For the text-containing cell, return its midpoint in (X, Y) coordinate format. 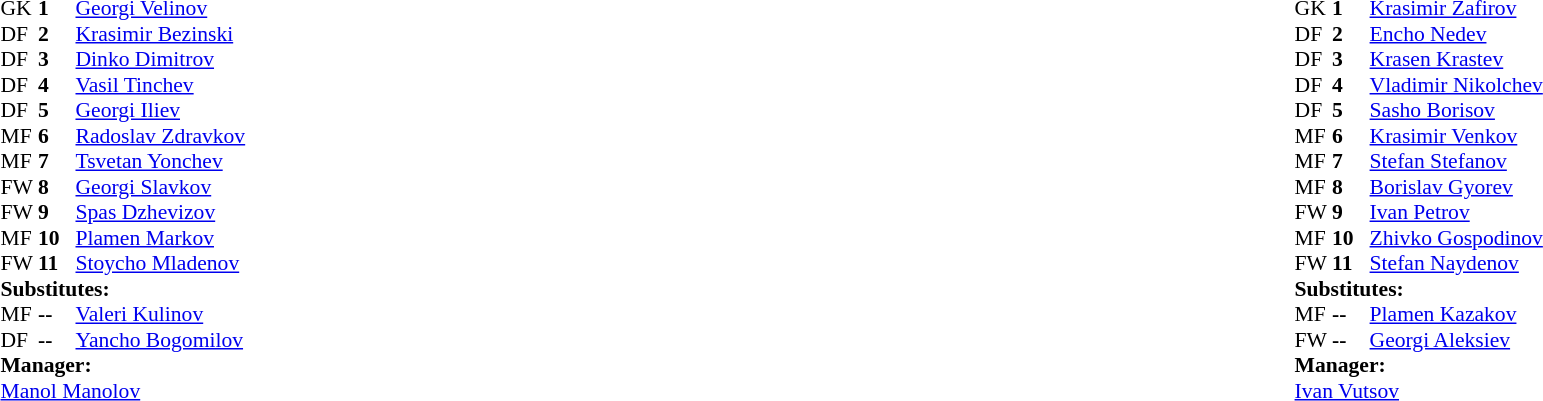
Krasen Krastev (1456, 59)
Sasho Borisov (1456, 111)
Krasimir Venkov (1456, 136)
Plamen Markov (161, 238)
Dinko Dimitrov (161, 59)
Encho Nedev (1456, 34)
Ivan Petrov (1456, 213)
Tsvetan Yonchev (161, 161)
Radoslav Zdravkov (161, 136)
Vasil Tinchev (161, 85)
Zhivko Gospodinov (1456, 238)
Stefan Stefanov (1456, 161)
Plamen Kazakov (1456, 315)
Georgi Iliev (161, 111)
Borislav Gyorev (1456, 187)
Georgi Aleksiev (1456, 340)
Spas Dzhevizov (161, 213)
Vladimir Nikolchev (1456, 85)
Yancho Bogomilov (161, 340)
Krasimir Bezinski (161, 34)
Valeri Kulinov (161, 315)
Stoycho Mladenov (161, 263)
Stefan Naydenov (1456, 263)
Georgi Slavkov (161, 187)
